Identify which cell holds the provided text, then report its (x, y) central coordinate. 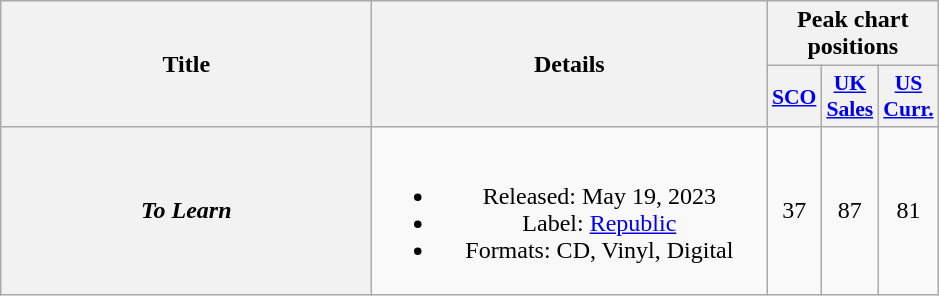
To Learn (186, 210)
81 (908, 210)
UKSales (850, 96)
37 (794, 210)
SCO (794, 96)
Title (186, 64)
87 (850, 210)
Released: May 19, 2023Label: RepublicFormats: CD, Vinyl, Digital (570, 210)
Peak chart positions (853, 34)
USCurr. (908, 96)
Details (570, 64)
